Extract the (X, Y) coordinate from the center of the cell holding the provided text.  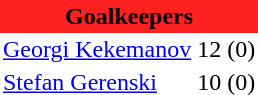
Goalkeepers (129, 16)
Georgi Kekemanov (97, 50)
(0) (241, 50)
12 (209, 50)
